Provide the (x, y) coordinate of the cell's center where the given text is located.  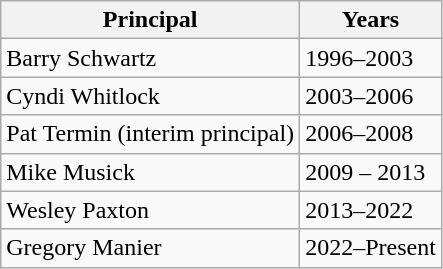
1996–2003 (371, 58)
Gregory Manier (150, 248)
Principal (150, 20)
2009 – 2013 (371, 172)
2003–2006 (371, 96)
Barry Schwartz (150, 58)
2013–2022 (371, 210)
2006–2008 (371, 134)
Wesley Paxton (150, 210)
Years (371, 20)
2022–Present (371, 248)
Cyndi Whitlock (150, 96)
Mike Musick (150, 172)
Pat Termin (interim principal) (150, 134)
